Locate the cell with the specified text and output its [X, Y] center coordinate. 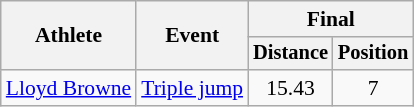
Distance [290, 54]
Position [373, 54]
Athlete [68, 36]
Final [330, 19]
15.43 [290, 88]
Event [192, 36]
7 [373, 88]
Lloyd Browne [68, 88]
Triple jump [192, 88]
